Capture the cell that displays the provided text and extract its [x, y] central coordinate. 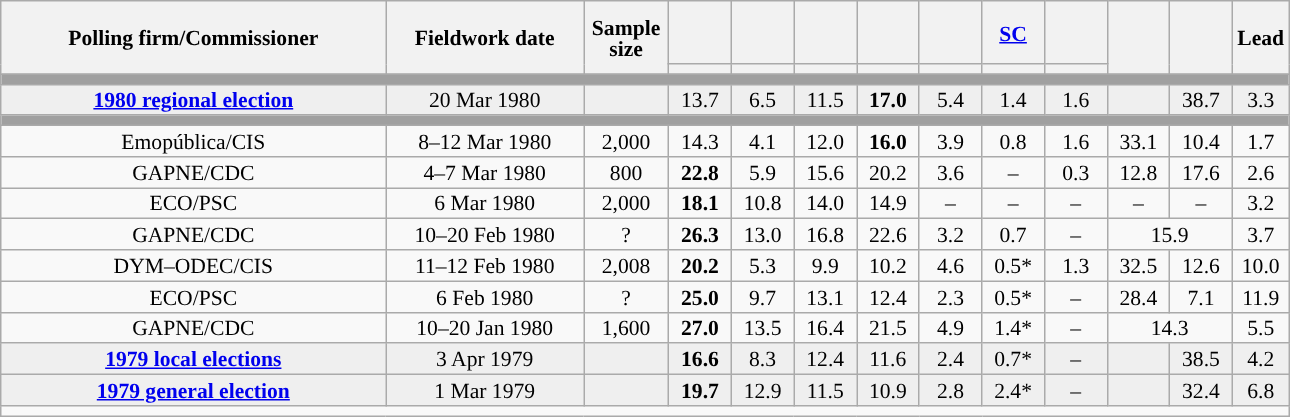
5.9 [762, 172]
10.4 [1202, 142]
16.4 [826, 328]
2.4* [1014, 390]
10.9 [888, 390]
13.1 [826, 296]
14.0 [826, 204]
3.9 [950, 142]
1980 regional election [194, 100]
3.3 [1260, 100]
14.9 [888, 204]
Lead [1260, 38]
6.5 [762, 100]
Emopública/CIS [194, 142]
38.7 [1202, 100]
20 Mar 1980 [485, 100]
17.6 [1202, 172]
5.4 [950, 100]
12.8 [1138, 172]
1979 local elections [194, 360]
0.7 [1014, 234]
18.1 [700, 204]
10.0 [1260, 266]
1.4 [1014, 100]
28.4 [1138, 296]
8.3 [762, 360]
17.0 [888, 100]
4.2 [1260, 360]
32.5 [1138, 266]
22.8 [700, 172]
16.0 [888, 142]
Polling firm/Commissioner [194, 38]
2.4 [950, 360]
11.6 [888, 360]
7.1 [1202, 296]
1 Mar 1979 [485, 390]
2,008 [626, 266]
16.6 [700, 360]
1979 general election [194, 390]
1.4* [1014, 328]
10–20 Feb 1980 [485, 234]
21.5 [888, 328]
22.6 [888, 234]
8–12 Mar 1980 [485, 142]
4.9 [950, 328]
800 [626, 172]
33.1 [1138, 142]
4.6 [950, 266]
2.8 [950, 390]
10.2 [888, 266]
5.5 [1260, 328]
11.9 [1260, 296]
12.0 [826, 142]
3.6 [950, 172]
11–12 Feb 1980 [485, 266]
12.9 [762, 390]
DYM–ODEC/CIS [194, 266]
2.6 [1260, 172]
0.7* [1014, 360]
9.9 [826, 266]
16.8 [826, 234]
6 Feb 1980 [485, 296]
12.6 [1202, 266]
2.3 [950, 296]
4–7 Mar 1980 [485, 172]
0.3 [1076, 172]
13.0 [762, 234]
26.3 [700, 234]
0.8 [1014, 142]
15.6 [826, 172]
1.7 [1260, 142]
Fieldwork date [485, 38]
38.5 [1202, 360]
9.7 [762, 296]
3 Apr 1979 [485, 360]
10–20 Jan 1980 [485, 328]
4.1 [762, 142]
SC [1014, 32]
5.3 [762, 266]
Sample size [626, 38]
6 Mar 1980 [485, 204]
6.8 [1260, 390]
25.0 [700, 296]
1.3 [1076, 266]
15.9 [1170, 234]
13.5 [762, 328]
1,600 [626, 328]
32.4 [1202, 390]
13.7 [700, 100]
27.0 [700, 328]
3.7 [1260, 234]
10.8 [762, 204]
19.7 [700, 390]
